Pinpoint the cell where the given text exists, returning its (x, y) midpoint coordinate. 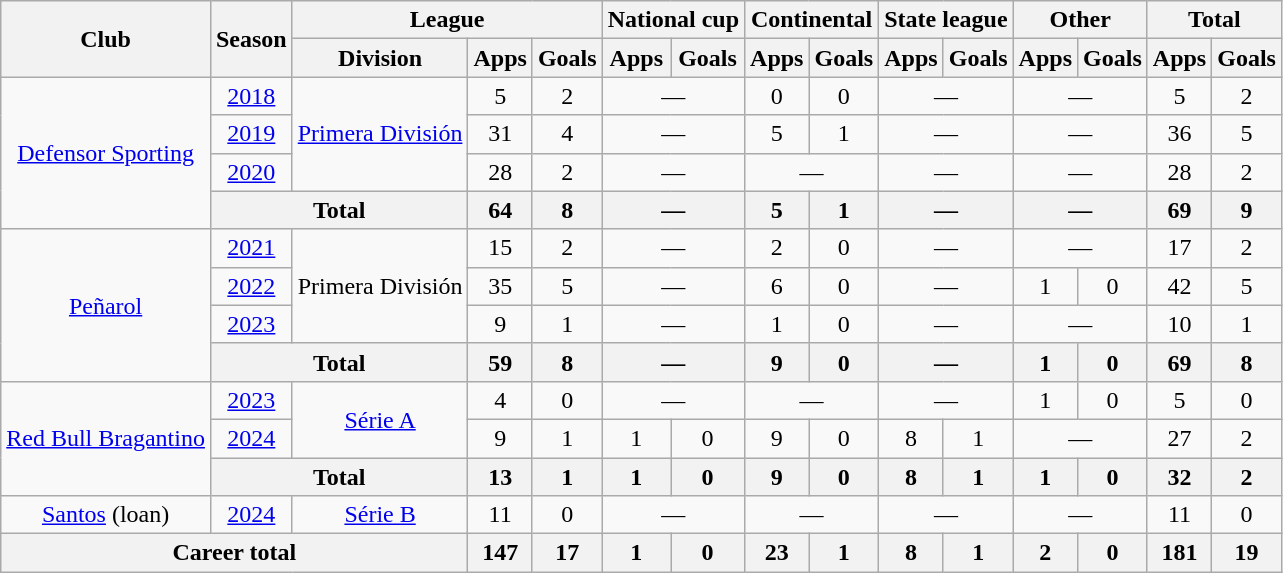
Série A (380, 419)
Career total (234, 553)
National cup (673, 20)
League (447, 20)
15 (500, 248)
23 (777, 553)
147 (500, 553)
181 (1179, 553)
Other (1080, 20)
31 (500, 134)
64 (500, 210)
32 (1179, 477)
2020 (251, 172)
2019 (251, 134)
Santos (loan) (106, 515)
42 (1179, 286)
2021 (251, 248)
10 (1179, 324)
2022 (251, 286)
Division (380, 58)
Série B (380, 515)
State league (946, 20)
19 (1247, 553)
Season (251, 39)
Continental (812, 20)
36 (1179, 134)
Peñarol (106, 305)
35 (500, 286)
Defensor Sporting (106, 153)
59 (500, 362)
2018 (251, 96)
Red Bull Bragantino (106, 438)
Club (106, 39)
27 (1179, 438)
6 (777, 286)
13 (500, 477)
